Extract the (x, y) coordinate from the center of the cell holding the provided text.  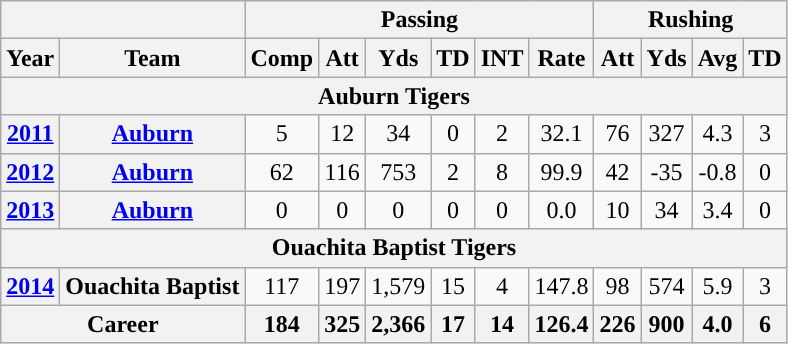
5.9 (718, 286)
116 (342, 172)
12 (342, 134)
2011 (30, 134)
753 (398, 172)
8 (502, 172)
2012 (30, 172)
-35 (666, 172)
327 (666, 134)
900 (666, 324)
99.9 (562, 172)
42 (618, 172)
Ouachita Baptist (152, 286)
Rushing (690, 20)
197 (342, 286)
INT (502, 58)
Ouachita Baptist Tigers (394, 248)
3.4 (718, 210)
126.4 (562, 324)
184 (282, 324)
2013 (30, 210)
15 (453, 286)
0.0 (562, 210)
325 (342, 324)
17 (453, 324)
Passing (420, 20)
117 (282, 286)
6 (765, 324)
Avg (718, 58)
Year (30, 58)
226 (618, 324)
4 (502, 286)
5 (282, 134)
-0.8 (718, 172)
4.0 (718, 324)
574 (666, 286)
4.3 (718, 134)
98 (618, 286)
76 (618, 134)
32.1 (562, 134)
Comp (282, 58)
147.8 (562, 286)
Rate (562, 58)
Team (152, 58)
2,366 (398, 324)
1,579 (398, 286)
10 (618, 210)
Career (123, 324)
2014 (30, 286)
14 (502, 324)
62 (282, 172)
Auburn Tigers (394, 96)
